Identify which cell holds the provided text, then report its [X, Y] central coordinate. 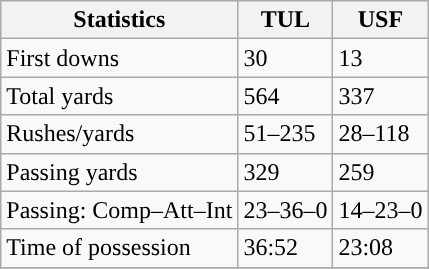
Passing yards [120, 172]
51–235 [286, 134]
259 [380, 172]
13 [380, 58]
30 [286, 58]
28–118 [380, 134]
23:08 [380, 248]
329 [286, 172]
TUL [286, 20]
Rushes/yards [120, 134]
Total yards [120, 96]
First downs [120, 58]
14–23–0 [380, 210]
23–36–0 [286, 210]
Time of possession [120, 248]
564 [286, 96]
337 [380, 96]
Statistics [120, 20]
Passing: Comp–Att–Int [120, 210]
36:52 [286, 248]
USF [380, 20]
